Output the (x, y) coordinate of the center of the cell containing the given text.  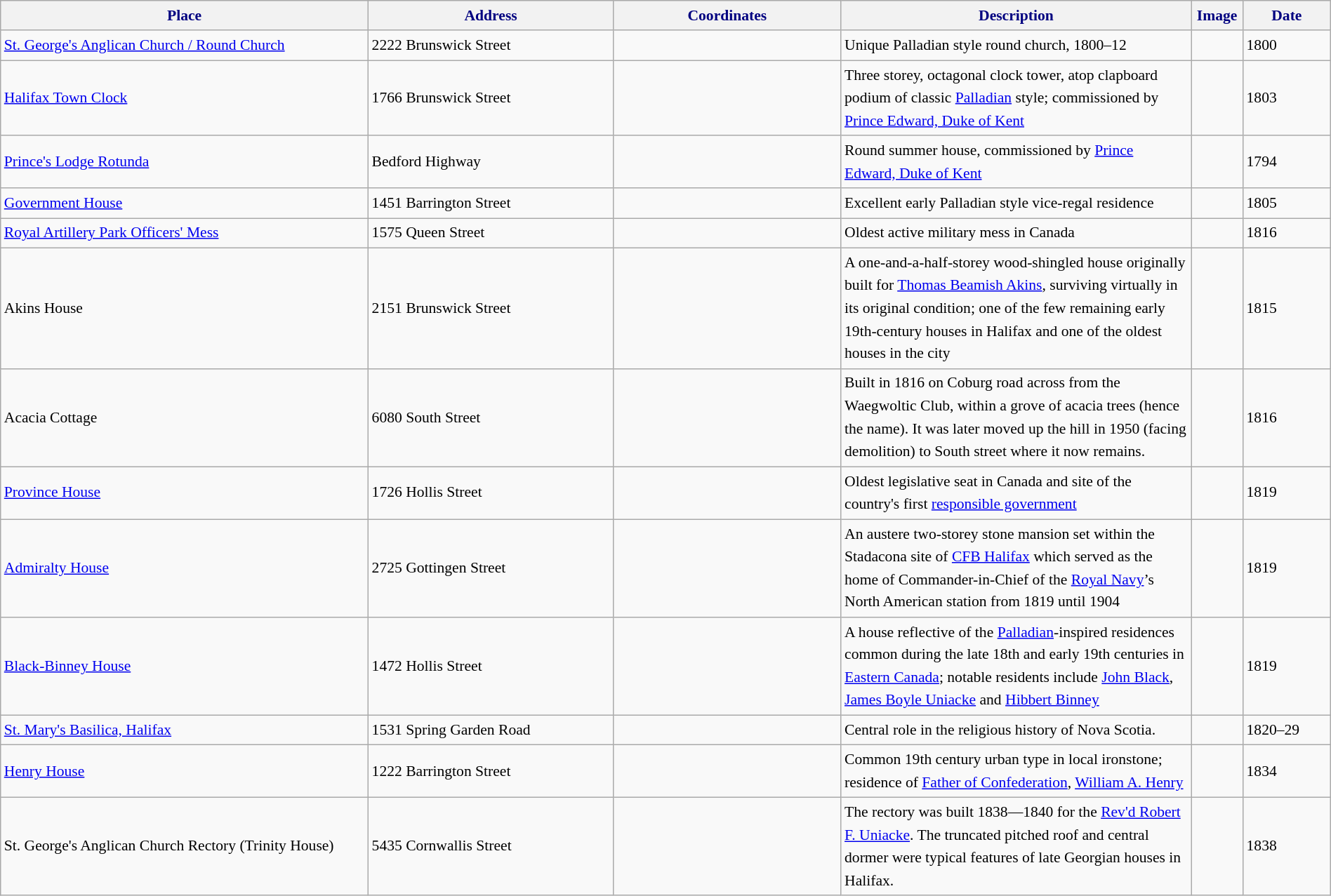
Halifax Town Clock (185, 98)
Coordinates (727, 15)
1800 (1286, 46)
1222 Barrington Street (491, 772)
2222 Brunswick Street (491, 46)
1805 (1286, 203)
1803 (1286, 98)
1726 Hollis Street (491, 493)
Admiralty House (185, 568)
1815 (1286, 308)
1820–29 (1286, 730)
Common 19th century urban type in local ironstone; residence of Father of Confederation, William A. Henry (1017, 772)
Bedford Highway (491, 161)
Prince's Lodge Rotunda (185, 161)
1575 Queen Street (491, 233)
1794 (1286, 161)
Unique Palladian style round church, 1800–12 (1017, 46)
2151 Brunswick Street (491, 308)
1834 (1286, 772)
St. George's Anglican Church Rectory (Trinity House) (185, 847)
Henry House (185, 772)
Royal Artillery Park Officers' Mess (185, 233)
Place (185, 15)
1531 Spring Garden Road (491, 730)
1838 (1286, 847)
6080 South Street (491, 417)
Oldest active military mess in Canada (1017, 233)
1451 Barrington Street (491, 203)
St. George's Anglican Church / Round Church (185, 46)
2725 Gottingen Street (491, 568)
1472 Hollis Street (491, 667)
Government House (185, 203)
Date (1286, 15)
Province House (185, 493)
Excellent early Palladian style vice-regal residence (1017, 203)
Akins House (185, 308)
St. Mary's Basilica, Halifax (185, 730)
1766 Brunswick Street (491, 98)
Oldest legislative seat in Canada and site of the country's first responsible government (1017, 493)
Central role in the religious history of Nova Scotia. (1017, 730)
Address (491, 15)
Black-Binney House (185, 667)
Round summer house, commissioned by Prince Edward, Duke of Kent (1017, 161)
Acacia Cottage (185, 417)
Three storey, octagonal clock tower, atop clapboard podium of classic Palladian style; commissioned by Prince Edward, Duke of Kent (1017, 98)
Image (1217, 15)
Description (1017, 15)
5435 Cornwallis Street (491, 847)
